Return the (x, y) coordinate for the center point of the cell that contains the specified text.  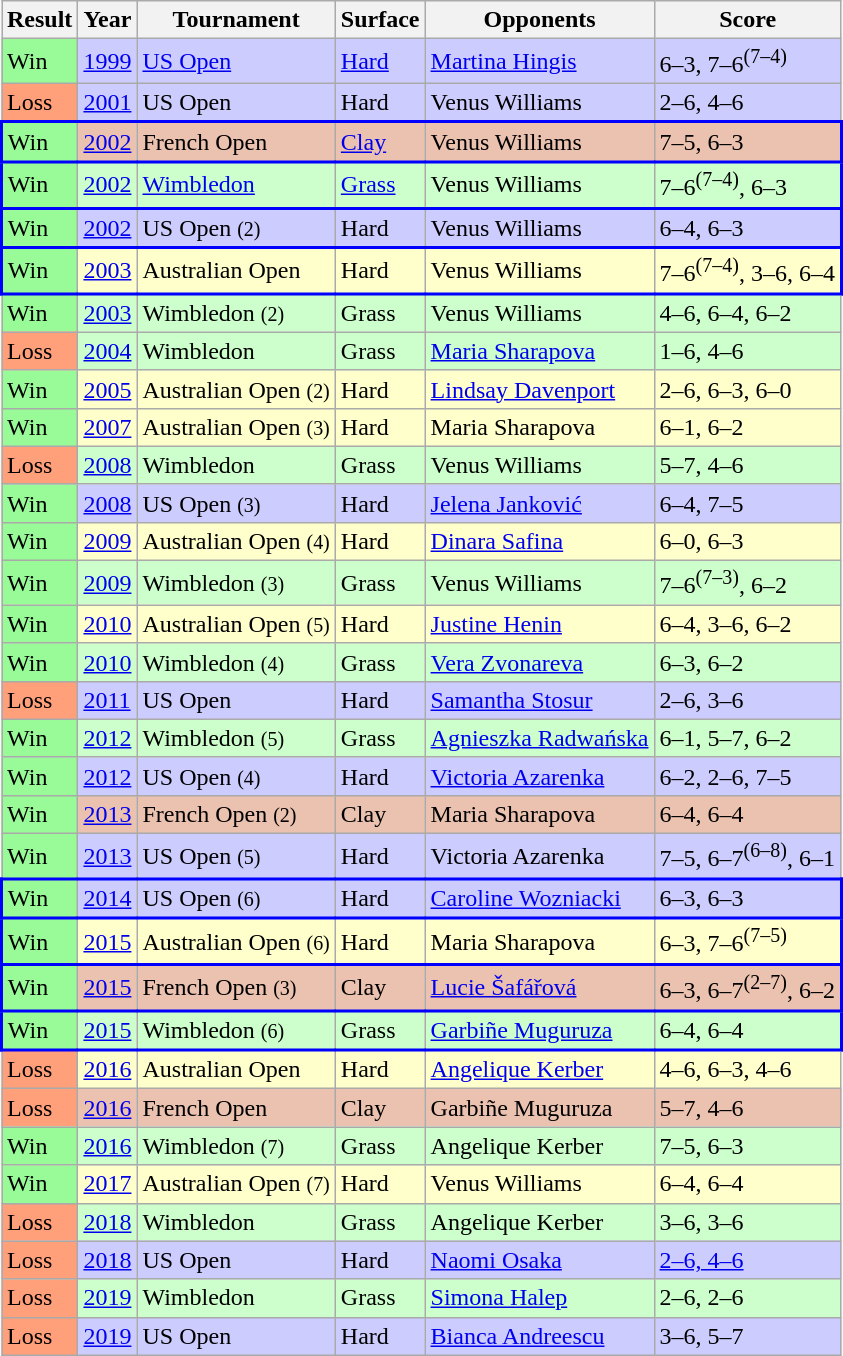
Wimbledon (3) (236, 584)
US Open (3) (236, 503)
Australian Open (5) (236, 624)
Lucie Šafářová (540, 987)
Opponents (540, 20)
7–5, 6–7(6–8), 6–1 (748, 856)
2005 (108, 389)
Year (108, 20)
2017 (108, 1184)
US Open (6) (236, 899)
Agnieszka Radwańska (540, 738)
6–2, 2–6, 7–5 (748, 776)
2–6, 3–6 (748, 700)
Justine Henin (540, 624)
2–6, 2–6 (748, 1298)
6–3, 7–6(7–4) (748, 62)
6–0, 6–3 (748, 542)
6–4, 7–5 (748, 503)
3–6, 5–7 (748, 1336)
2014 (108, 899)
6–4, 6–3 (748, 228)
Australian Open (6) (236, 941)
Caroline Wozniacki (540, 899)
Dinara Safina (540, 542)
Vera Zvonareva (540, 662)
Australian Open (7) (236, 1184)
Lindsay Davenport (540, 389)
French Open (2) (236, 814)
2004 (108, 351)
6–1, 6–2 (748, 427)
2011 (108, 700)
7–6(7–4), 6–3 (748, 185)
Australian Open (4) (236, 542)
Wimbledon (6) (236, 1031)
Wimbledon (7) (236, 1146)
2001 (108, 102)
7–6(7–4), 3–6, 6–4 (748, 270)
Wimbledon (2) (236, 312)
Result (40, 20)
7–6(7–3), 6–2 (748, 584)
6–3, 6–2 (748, 662)
Naomi Osaka (540, 1260)
3–6, 3–6 (748, 1222)
Score (748, 20)
US Open (4) (236, 776)
6–4, 3–6, 6–2 (748, 624)
Wimbledon (4) (236, 662)
Tournament (236, 20)
Bianca Andreescu (540, 1336)
6–3, 6–7(2–7), 6–2 (748, 987)
6–3, 7–6(7–5) (748, 941)
1–6, 4–6 (748, 351)
Samantha Stosur (540, 700)
Surface (380, 20)
Australian Open (2) (236, 389)
Wimbledon (5) (236, 738)
French Open (3) (236, 987)
4–6, 6–4, 6–2 (748, 312)
US Open (2) (236, 228)
1999 (108, 62)
6–3, 6–3 (748, 899)
4–6, 6–3, 4–6 (748, 1070)
2007 (108, 427)
Martina Hingis (540, 62)
Jelena Janković (540, 503)
Australian Open (3) (236, 427)
US Open (5) (236, 856)
2–6, 6–3, 6–0 (748, 389)
Simona Halep (540, 1298)
6–1, 5–7, 6–2 (748, 738)
